Extract the (x, y) coordinate from the center of the cell holding the provided text.  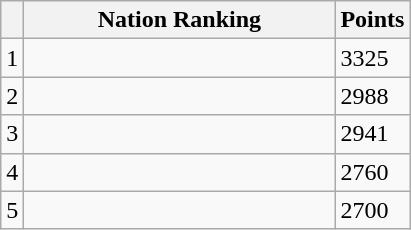
3325 (372, 58)
2700 (372, 210)
2941 (372, 134)
2 (12, 96)
5 (12, 210)
Points (372, 20)
3 (12, 134)
1 (12, 58)
2760 (372, 172)
2988 (372, 96)
Nation Ranking (180, 20)
4 (12, 172)
